Determine the [X, Y] coordinate at the center of the cell enclosing the given text.  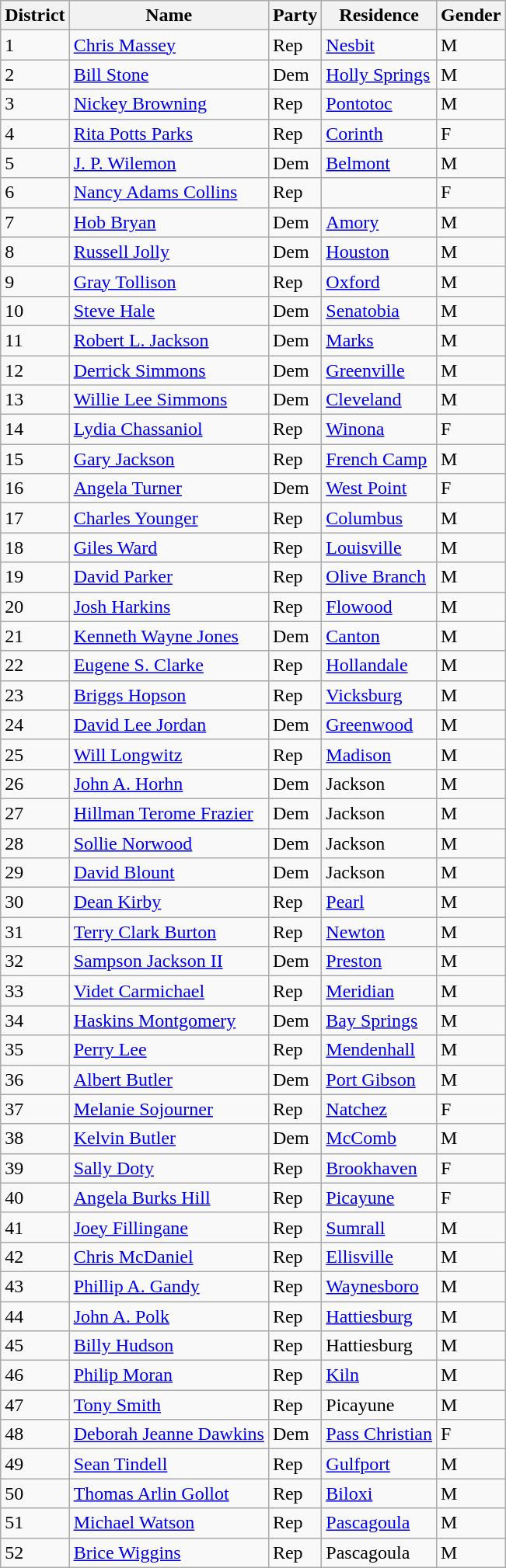
Canton [379, 636]
Chris McDaniel [169, 1257]
39 [35, 1168]
Sollie Norwood [169, 843]
Giles Ward [169, 548]
Nesbit [379, 45]
8 [35, 252]
Sally Doty [169, 1168]
Videt Carmichael [169, 991]
French Camp [379, 459]
26 [35, 784]
Kiln [379, 1375]
19 [35, 577]
12 [35, 370]
Pass Christian [379, 1434]
Gary Jackson [169, 459]
Nancy Adams Collins [169, 193]
Willie Lee Simmons [169, 400]
Corinth [379, 134]
Philip Moran [169, 1375]
2 [35, 75]
Billy Hudson [169, 1346]
21 [35, 636]
Dean Kirby [169, 902]
Deborah Jeanne Dawkins [169, 1434]
Bill Stone [169, 75]
Newton [379, 932]
Briggs Hopson [169, 695]
McComb [379, 1139]
6 [35, 193]
30 [35, 902]
16 [35, 488]
25 [35, 754]
4 [35, 134]
West Point [379, 488]
20 [35, 607]
1 [35, 45]
49 [35, 1464]
46 [35, 1375]
Vicksburg [379, 695]
36 [35, 1080]
David Parker [169, 577]
Olive Branch [379, 577]
14 [35, 429]
10 [35, 311]
Sean Tindell [169, 1464]
43 [35, 1286]
31 [35, 932]
41 [35, 1227]
Mendenhall [379, 1050]
Greenville [379, 370]
Sampson Jackson II [169, 961]
Name [169, 16]
28 [35, 843]
Gray Tollison [169, 281]
Josh Harkins [169, 607]
18 [35, 548]
Thomas Arlin Gollot [169, 1493]
Brice Wiggins [169, 1552]
11 [35, 340]
15 [35, 459]
Madison [379, 754]
44 [35, 1316]
17 [35, 518]
Oxford [379, 281]
Greenwood [379, 725]
Columbus [379, 518]
Tony Smith [169, 1405]
Natchez [379, 1109]
Michael Watson [169, 1523]
22 [35, 666]
Cleveland [379, 400]
23 [35, 695]
Hollandale [379, 666]
27 [35, 813]
Louisville [379, 548]
Gender [471, 16]
Ellisville [379, 1257]
Houston [379, 252]
33 [35, 991]
Winona [379, 429]
Amory [379, 222]
Phillip A. Gandy [169, 1286]
Pearl [379, 902]
Rita Potts Parks [169, 134]
13 [35, 400]
Pontotoc [379, 104]
Robert L. Jackson [169, 340]
Port Gibson [379, 1080]
35 [35, 1050]
Kelvin Butler [169, 1139]
Charles Younger [169, 518]
Nickey Browning [169, 104]
Hillman Terome Frazier [169, 813]
Joey Fillingane [169, 1227]
Brookhaven [379, 1168]
7 [35, 222]
Lydia Chassaniol [169, 429]
52 [35, 1552]
Meridian [379, 991]
50 [35, 1493]
Angela Turner [169, 488]
Melanie Sojourner [169, 1109]
Marks [379, 340]
Residence [379, 16]
Biloxi [379, 1493]
Senatobia [379, 311]
Derrick Simmons [169, 370]
J. P. Wilemon [169, 163]
32 [35, 961]
3 [35, 104]
Kenneth Wayne Jones [169, 636]
Waynesboro [379, 1286]
51 [35, 1523]
Angela Burks Hill [169, 1198]
David Lee Jordan [169, 725]
29 [35, 873]
47 [35, 1405]
Sumrall [379, 1227]
Albert Butler [169, 1080]
5 [35, 163]
34 [35, 1020]
Haskins Montgomery [169, 1020]
Belmont [379, 163]
Terry Clark Burton [169, 932]
37 [35, 1109]
Bay Springs [379, 1020]
John A. Horhn [169, 784]
Preston [379, 961]
Perry Lee [169, 1050]
Flowood [379, 607]
38 [35, 1139]
John A. Polk [169, 1316]
48 [35, 1434]
Will Longwitz [169, 754]
9 [35, 281]
District [35, 16]
Eugene S. Clarke [169, 666]
Russell Jolly [169, 252]
Steve Hale [169, 311]
45 [35, 1346]
Party [295, 16]
24 [35, 725]
Holly Springs [379, 75]
Gulfport [379, 1464]
40 [35, 1198]
Hob Bryan [169, 222]
Chris Massey [169, 45]
David Blount [169, 873]
42 [35, 1257]
